Identify which cell holds the provided text, then report its [X, Y] central coordinate. 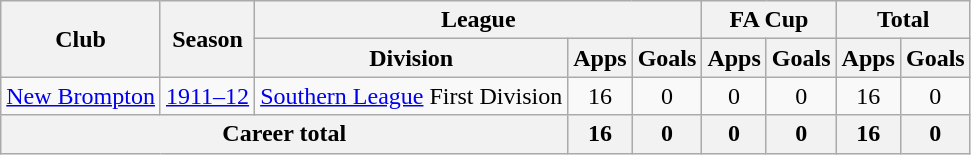
Division [412, 58]
Career total [284, 134]
FA Cup [769, 20]
Southern League First Division [412, 96]
Season [207, 39]
Club [81, 39]
Total [903, 20]
New Brompton [81, 96]
1911–12 [207, 96]
League [478, 20]
